Return the (X, Y) coordinate for the center point of the cell that contains the specified text.  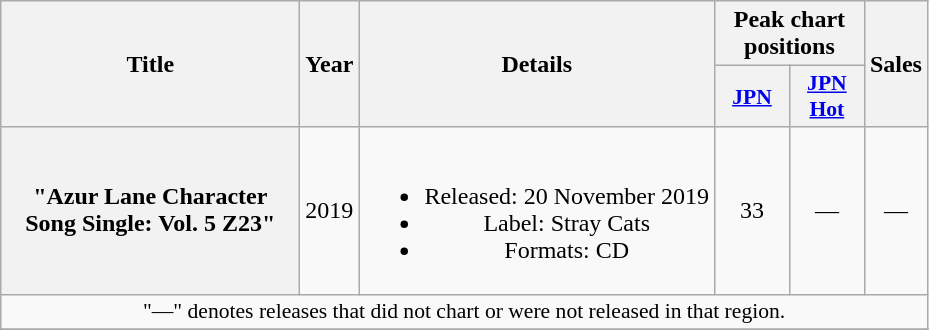
2019 (330, 210)
Released: 20 November 2019Label: Stray CatsFormats: CD (537, 210)
JPN (752, 96)
33 (752, 210)
Details (537, 64)
"Azur Lane Character Song Single: Vol. 5 Z23" (150, 210)
"—" denotes releases that did not chart or were not released in that region. (464, 312)
JPNHot (826, 96)
Peak chart positions (790, 34)
Sales (896, 64)
Title (150, 64)
Year (330, 64)
